Pinpoint the cell where the given text exists, returning its [x, y] midpoint coordinate. 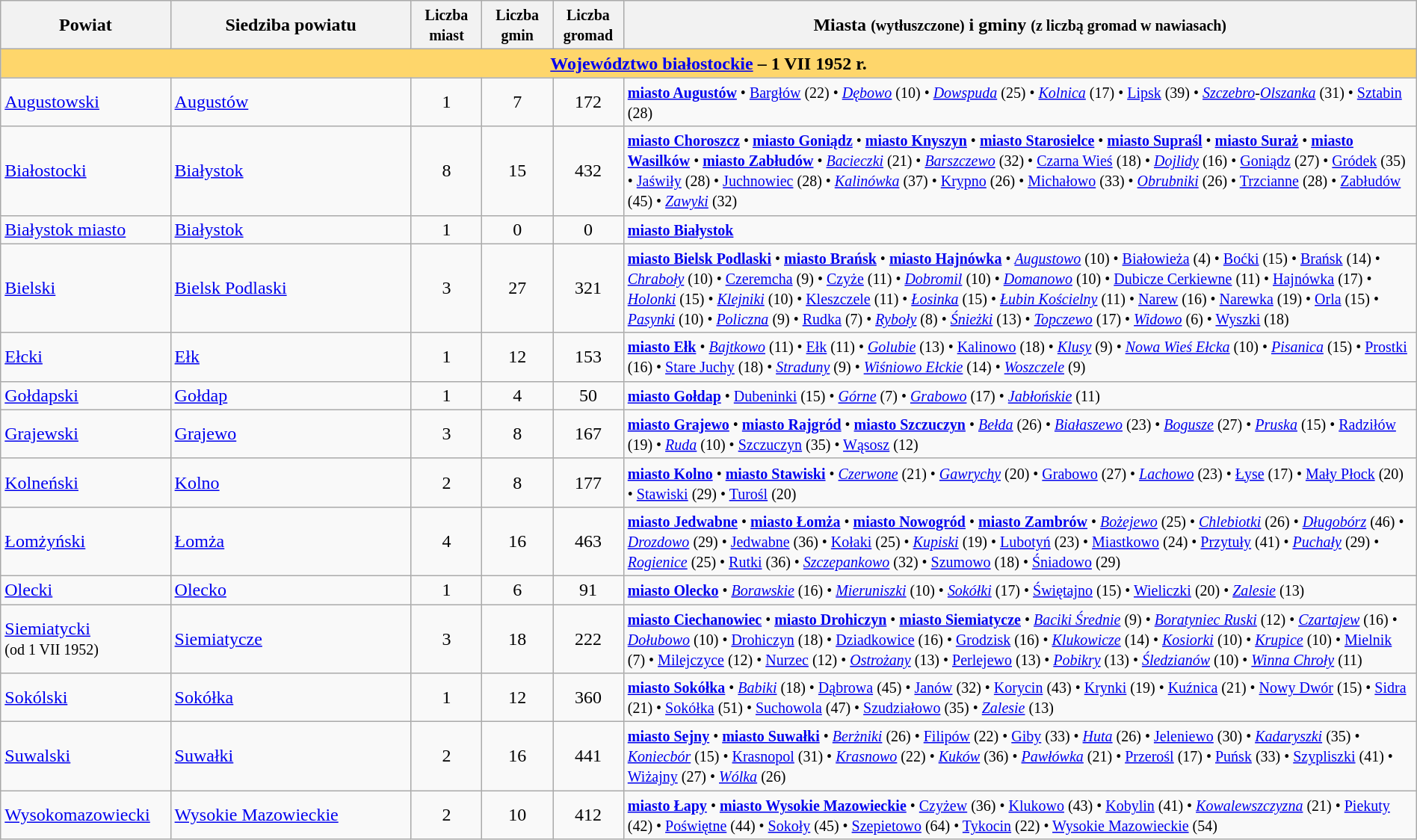
18 [517, 638]
Liczbagmin [517, 25]
Białostocki [85, 170]
Wysokie Mazowieckie [291, 815]
Liczbagromad [589, 25]
432 [589, 170]
441 [589, 756]
Bielski [85, 288]
321 [589, 288]
miasto Gołdap • Dubeninki (15) • Górne (7) • Grabowo (17) • Jabłońskie (11) [1019, 395]
412 [589, 815]
10 [517, 815]
91 [589, 590]
miasto Olecko • Borawskie (16) • Mieruniszki (10) • Sokółki (17) • Świętajno (15) • Wieliczki (20) • Zalesie (13) [1019, 590]
172 [589, 102]
Bielsk Podlaski [291, 288]
Liczbamiast [447, 25]
Ełk [291, 357]
Łomża [291, 541]
Białystok miasto [85, 229]
7 [517, 102]
Suwalski [85, 756]
miasto Białystok [1019, 229]
Gołdapski [85, 395]
Augustów [291, 102]
167 [589, 433]
Siedziba powiatu [291, 25]
Miasta (wytłuszczone) i gminy (z liczbą gromad w nawiasach) [1019, 25]
Gołdap [291, 395]
Suwałki [291, 756]
Olecki [85, 590]
222 [589, 638]
Ełcki [85, 357]
27 [517, 288]
Siemiatycki(od 1 VII 1952) [85, 638]
Sokółka [291, 698]
Kolneński [85, 483]
177 [589, 483]
Olecko [291, 590]
Grajewo [291, 433]
360 [589, 698]
miasto Augustów • Bargłów (22) • Dębowo (10) • Dowspuda (25) • Kolnica (17) • Lipsk (39) • Szczebro-Olszanka (31) • Sztabin (28) [1019, 102]
Sokólski [85, 698]
Augustowski [85, 102]
15 [517, 170]
6 [517, 590]
Powiat [85, 25]
153 [589, 357]
Łomżyński [85, 541]
463 [589, 541]
50 [589, 395]
Województwo białostockie – 1 VII 1952 r. [708, 64]
Grajewski [85, 433]
Wysokomazowiecki [85, 815]
Siemiatycze [291, 638]
Kolno [291, 483]
